Determine the (x, y) coordinate at the center of the cell enclosing the given text.  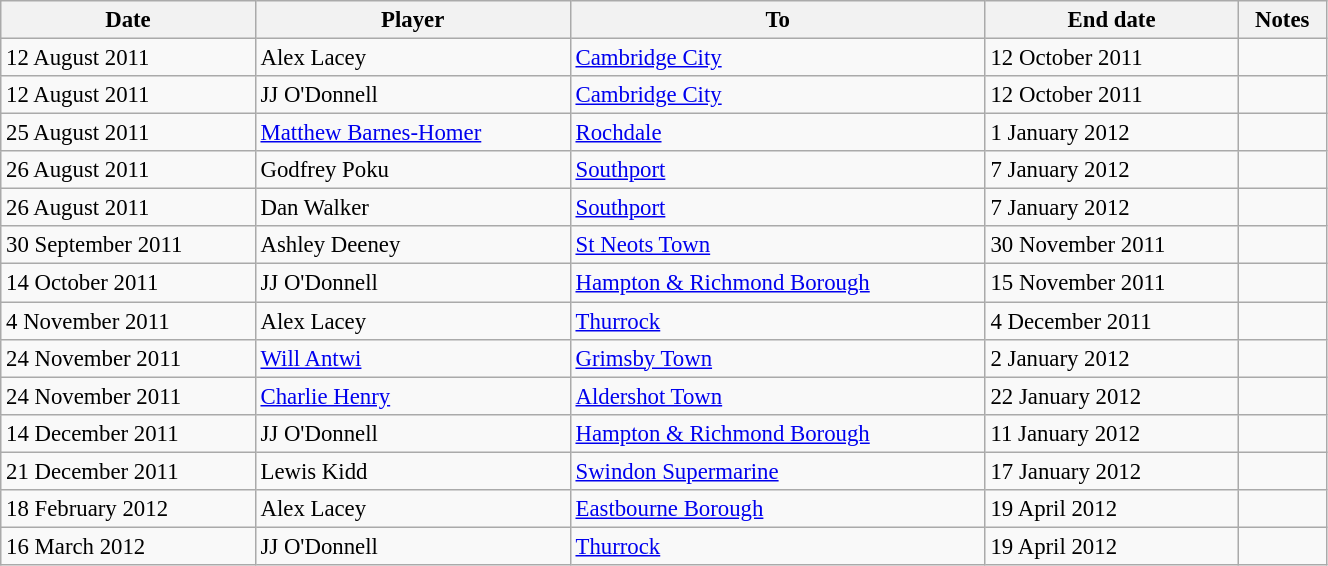
Rochdale (778, 133)
1 January 2012 (1112, 133)
Will Antwi (412, 358)
11 January 2012 (1112, 433)
Aldershot Town (778, 396)
Player (412, 20)
14 December 2011 (128, 433)
Date (128, 20)
25 August 2011 (128, 133)
End date (1112, 20)
30 September 2011 (128, 245)
14 October 2011 (128, 283)
Matthew Barnes-Homer (412, 133)
30 November 2011 (1112, 245)
Godfrey Poku (412, 170)
Charlie Henry (412, 396)
Lewis Kidd (412, 471)
15 November 2011 (1112, 283)
Swindon Supermarine (778, 471)
18 February 2012 (128, 509)
Notes (1282, 20)
Dan Walker (412, 208)
To (778, 20)
21 December 2011 (128, 471)
17 January 2012 (1112, 471)
16 March 2012 (128, 546)
22 January 2012 (1112, 396)
Eastbourne Borough (778, 509)
4 November 2011 (128, 321)
4 December 2011 (1112, 321)
Grimsby Town (778, 358)
St Neots Town (778, 245)
2 January 2012 (1112, 358)
Ashley Deeney (412, 245)
